Return [x, y] of the center of cell containing provided text 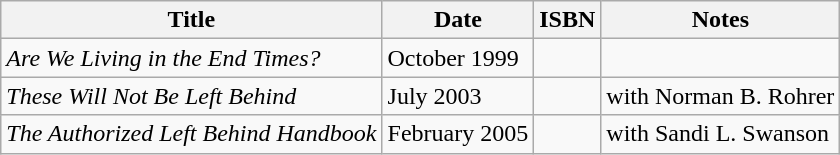
February 2005 [458, 134]
Date [458, 20]
Are We Living in the End Times? [192, 58]
October 1999 [458, 58]
Title [192, 20]
July 2003 [458, 96]
These Will Not Be Left Behind [192, 96]
The Authorized Left Behind Handbook [192, 134]
Notes [720, 20]
ISBN [568, 20]
with Sandi L. Swanson [720, 134]
with Norman B. Rohrer [720, 96]
